Find where the given text appears and provide that cell's center as (X, Y) coordinate. 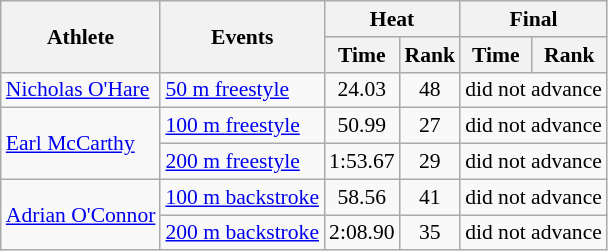
Nicholas O'Hare (81, 90)
Final (534, 19)
Athlete (81, 36)
200 m freestyle (242, 162)
50.99 (362, 126)
24.03 (362, 90)
58.56 (362, 197)
Adrian O'Connor (81, 214)
48 (430, 90)
1:53.67 (362, 162)
35 (430, 233)
29 (430, 162)
100 m freestyle (242, 126)
Earl McCarthy (81, 144)
100 m backstroke (242, 197)
200 m backstroke (242, 233)
2:08.90 (362, 233)
27 (430, 126)
Events (242, 36)
50 m freestyle (242, 90)
Heat (392, 19)
41 (430, 197)
